Extract the [x, y] coordinate from the center of the cell holding the provided text.  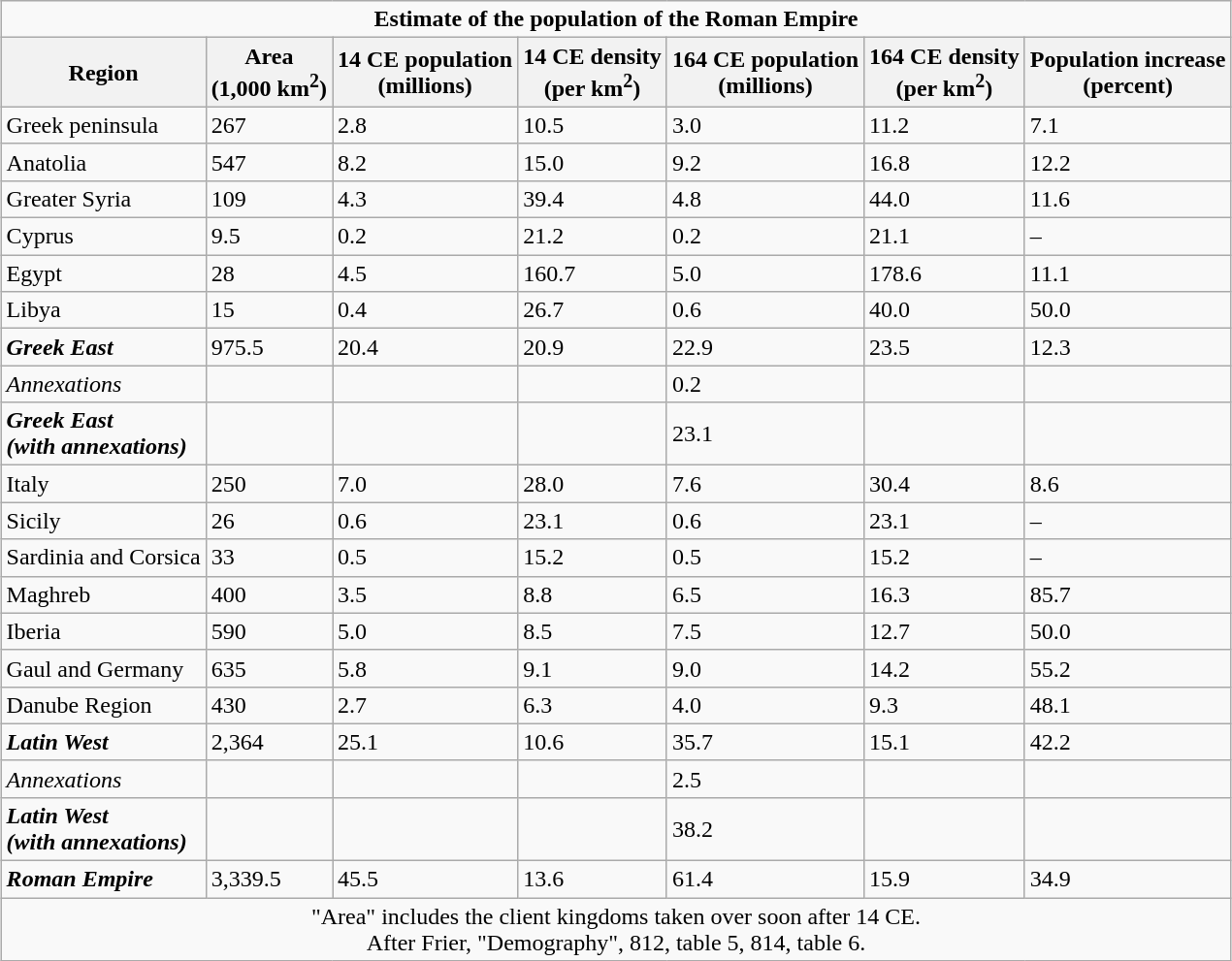
547 [269, 162]
9.3 [945, 705]
48.1 [1127, 705]
Italy [103, 484]
38.2 [764, 828]
Greater Syria [103, 199]
430 [269, 705]
11.6 [1127, 199]
22.9 [764, 347]
35.7 [764, 742]
13.6 [593, 880]
178.6 [945, 273]
14.2 [945, 668]
23.5 [945, 347]
Sardinia and Corsica [103, 558]
20.9 [593, 347]
7.6 [764, 484]
Egypt [103, 273]
975.5 [269, 347]
Sicily [103, 521]
Area(1,000 km2) [269, 73]
Libya [103, 310]
Anatolia [103, 162]
0.4 [425, 310]
20.4 [425, 347]
15.0 [593, 162]
21.2 [593, 237]
42.2 [1127, 742]
33 [269, 558]
12.7 [945, 631]
16.3 [945, 594]
15.9 [945, 880]
3.0 [764, 125]
14 CE density(per km2) [593, 73]
Maghreb [103, 594]
9.5 [269, 237]
164 CE density(per km2) [945, 73]
5.8 [425, 668]
8.6 [1127, 484]
26 [269, 521]
25.1 [425, 742]
4.8 [764, 199]
400 [269, 594]
28.0 [593, 484]
Region [103, 73]
44.0 [945, 199]
8.5 [593, 631]
10.6 [593, 742]
21.1 [945, 237]
4.3 [425, 199]
40.0 [945, 310]
11.2 [945, 125]
45.5 [425, 880]
Latin West(with annexations) [103, 828]
Cyprus [103, 237]
7.0 [425, 484]
28 [269, 273]
250 [269, 484]
11.1 [1127, 273]
164 CE population(millions) [764, 73]
4.0 [764, 705]
8.2 [425, 162]
16.8 [945, 162]
267 [269, 125]
3.5 [425, 594]
85.7 [1127, 594]
Roman Empire [103, 880]
160.7 [593, 273]
Greek peninsula [103, 125]
6.3 [593, 705]
26.7 [593, 310]
34.9 [1127, 880]
55.2 [1127, 668]
Population increase(percent) [1127, 73]
109 [269, 199]
Greek East [103, 347]
Estimate of the population of the Roman Empire [616, 19]
8.8 [593, 594]
30.4 [945, 484]
2.5 [764, 779]
6.5 [764, 594]
15.1 [945, 742]
9.0 [764, 668]
590 [269, 631]
3,339.5 [269, 880]
4.5 [425, 273]
10.5 [593, 125]
2.7 [425, 705]
15 [269, 310]
61.4 [764, 880]
Gaul and Germany [103, 668]
Latin West [103, 742]
12.2 [1127, 162]
635 [269, 668]
39.4 [593, 199]
Danube Region [103, 705]
7.1 [1127, 125]
12.3 [1127, 347]
Iberia [103, 631]
14 CE population(millions) [425, 73]
9.1 [593, 668]
9.2 [764, 162]
2,364 [269, 742]
Greek East(with annexations) [103, 434]
2.8 [425, 125]
"Area" includes the client kingdoms taken over soon after 14 CE.After Frier, "Demography", 812, table 5, 814, table 6. [616, 929]
7.5 [764, 631]
